Locate the cell with the specified text and output its (x, y) center coordinate. 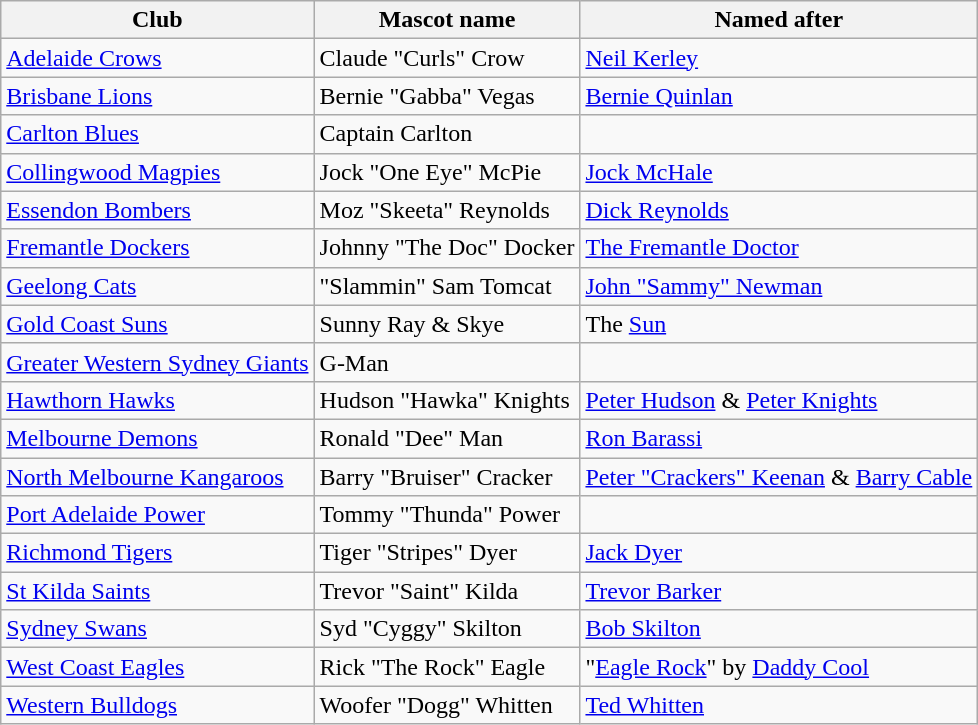
Brisbane Lions (158, 96)
Ronald "Dee" Man (447, 438)
St Kilda Saints (158, 591)
North Melbourne Kangaroos (158, 477)
Tommy "Thunda" Power (447, 515)
Jock McHale (779, 172)
Adelaide Crows (158, 58)
West Coast Eagles (158, 667)
Barry "Bruiser" Cracker (447, 477)
Bernie "Gabba" Vegas (447, 96)
The Sun (779, 324)
Bob Skilton (779, 629)
Johnny "The Doc" Docker (447, 248)
Woofer "Dogg" Whitten (447, 705)
The Fremantle Doctor (779, 248)
Rick "The Rock" Eagle (447, 667)
Hudson "Hawka" Knights (447, 400)
Peter "Crackers" Keenan & Barry Cable (779, 477)
Trevor Barker (779, 591)
John "Sammy" Newman (779, 286)
Collingwood Magpies (158, 172)
Tiger "Stripes" Dyer (447, 553)
Moz "Skeeta" Reynolds (447, 210)
Melbourne Demons (158, 438)
Sydney Swans (158, 629)
Bernie Quinlan (779, 96)
Captain Carlton (447, 134)
Jock "One Eye" McPie (447, 172)
Carlton Blues (158, 134)
G-Man (447, 362)
Richmond Tigers (158, 553)
Ron Barassi (779, 438)
Sunny Ray & Skye (447, 324)
Essendon Bombers (158, 210)
Mascot name (447, 20)
Fremantle Dockers (158, 248)
Club (158, 20)
Geelong Cats (158, 286)
Gold Coast Suns (158, 324)
Port Adelaide Power (158, 515)
Named after (779, 20)
Hawthorn Hawks (158, 400)
Peter Hudson & Peter Knights (779, 400)
Syd "Cyggy" Skilton (447, 629)
Western Bulldogs (158, 705)
Dick Reynolds (779, 210)
Jack Dyer (779, 553)
Neil Kerley (779, 58)
Trevor "Saint" Kilda (447, 591)
"Eagle Rock" by Daddy Cool (779, 667)
Ted Whitten (779, 705)
Claude "Curls" Crow (447, 58)
Greater Western Sydney Giants (158, 362)
"Slammin" Sam Tomcat (447, 286)
